Pinpoint the cell where the given text exists, returning its [X, Y] midpoint coordinate. 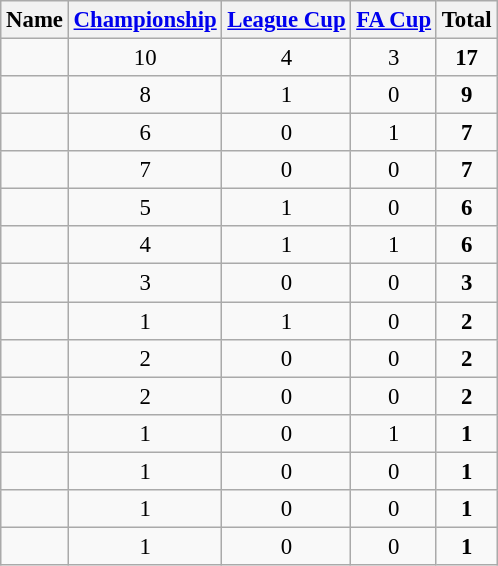
8 [145, 95]
Total [466, 20]
League Cup [286, 20]
10 [145, 58]
Championship [145, 20]
9 [466, 95]
5 [145, 208]
Name [35, 20]
FA Cup [394, 20]
17 [466, 58]
